Return the [X, Y] coordinate for the center point of the cell that contains the specified text.  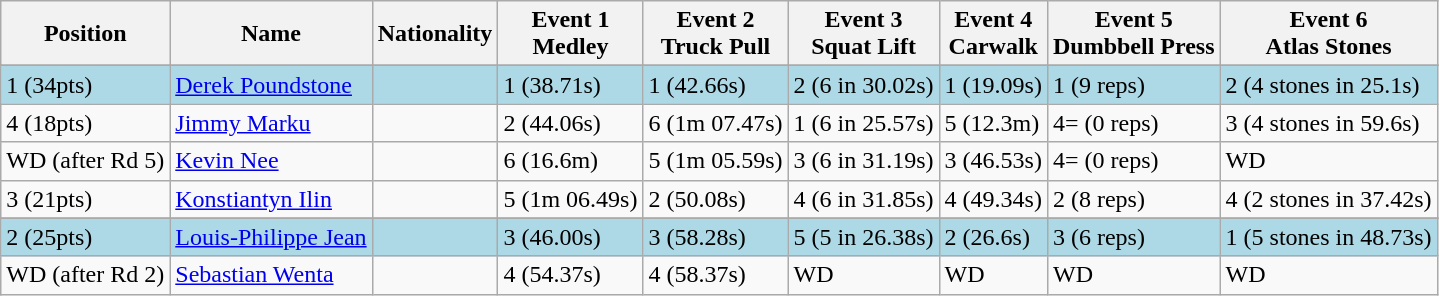
2 (50.08s) [716, 199]
3 (4 stones in 59.6s) [1328, 123]
1 (5 stones in 48.73s) [1328, 237]
4 (2 stones in 37.42s) [1328, 199]
2 (6 in 30.02s) [864, 85]
6 (1m 07.47s) [716, 123]
1 (38.71s) [570, 85]
3 (21pts) [86, 199]
3 (6 reps) [1134, 237]
4 (58.37s) [716, 275]
2 (26.6s) [993, 237]
3 (6 in 31.19s) [864, 161]
Position [86, 34]
6 (16.6m) [570, 161]
Derek Poundstone [271, 85]
3 (46.53s) [993, 161]
Event 1Medley [570, 34]
Name [271, 34]
3 (58.28s) [716, 237]
5 (12.3m) [993, 123]
4 (49.34s) [993, 199]
2 (44.06s) [570, 123]
1 (42.66s) [716, 85]
1 (9 reps) [1134, 85]
3 (46.00s) [570, 237]
Event 3Squat Lift [864, 34]
Event 6Atlas Stones [1328, 34]
4 (18pts) [86, 123]
Event 5Dumbbell Press [1134, 34]
4 (54.37s) [570, 275]
2 (4 stones in 25.1s) [1328, 85]
Konstiantyn Ilin [271, 199]
Sebastian Wenta [271, 275]
5 (1m 06.49s) [570, 199]
1 (34pts) [86, 85]
Kevin Nee [271, 161]
2 (8 reps) [1134, 199]
Louis-Philippe Jean [271, 237]
2 (25pts) [86, 237]
Jimmy Marku [271, 123]
1 (6 in 25.57s) [864, 123]
WD (after Rd 5) [86, 161]
Nationality [435, 34]
1 (19.09s) [993, 85]
4 (6 in 31.85s) [864, 199]
5 (1m 05.59s) [716, 161]
WD (after Rd 2) [86, 275]
Event 2Truck Pull [716, 34]
Event 4Carwalk [993, 34]
5 (5 in 26.38s) [864, 237]
